From the cell containing the given text, extract its center point as [X, Y] coordinate. 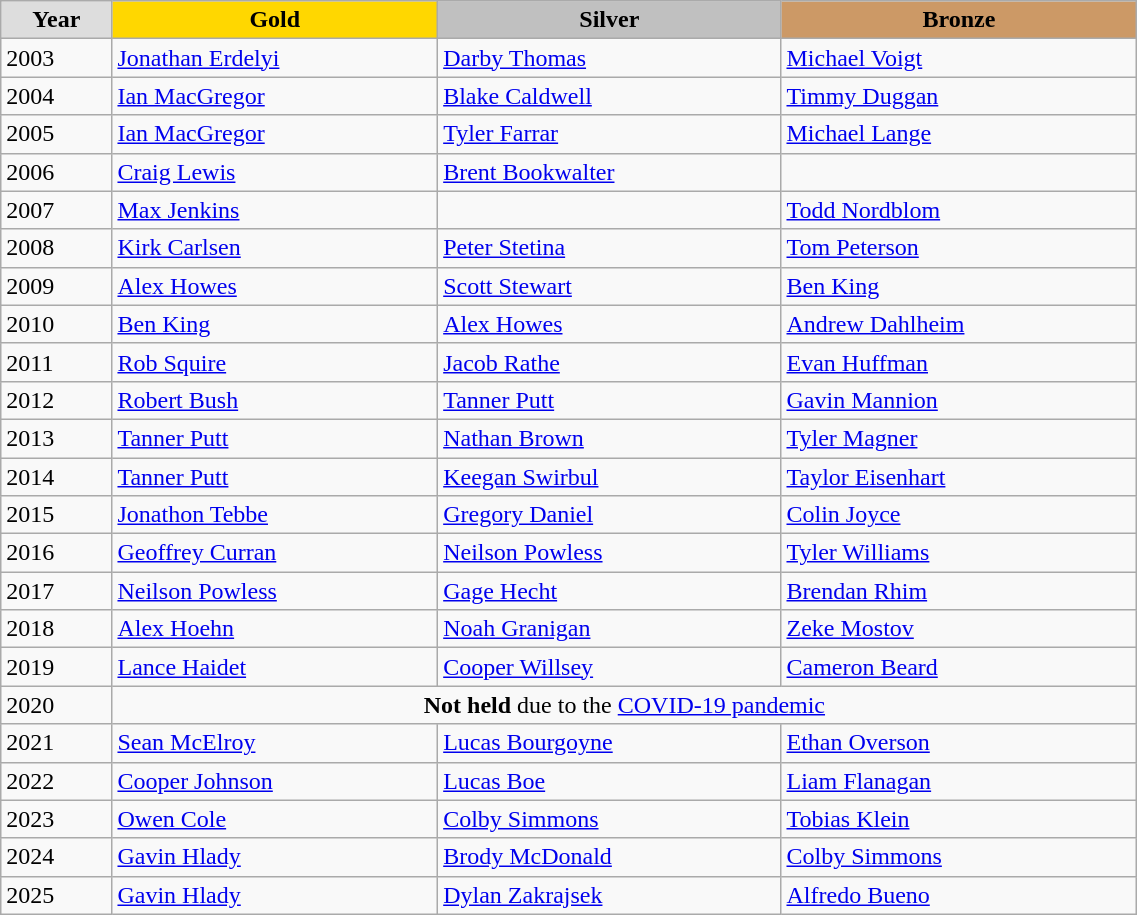
Craig Lewis [275, 172]
2003 [56, 58]
Tyler Magner [959, 438]
2014 [56, 477]
Taylor Eisenhart [959, 477]
Todd Nordblom [959, 210]
Max Jenkins [275, 210]
Gavin Mannion [959, 400]
2025 [56, 895]
Tobias Klein [959, 819]
Lucas Bourgoyne [610, 743]
Cameron Beard [959, 667]
2015 [56, 515]
Cooper Willsey [610, 667]
2007 [56, 210]
Tom Peterson [959, 248]
2005 [56, 134]
Jacob Rathe [610, 362]
2010 [56, 324]
Dylan Zakrajsek [610, 895]
Michael Voigt [959, 58]
Gold [275, 20]
Brody McDonald [610, 857]
Lucas Boe [610, 781]
Cooper Johnson [275, 781]
2019 [56, 667]
2023 [56, 819]
2013 [56, 438]
Gregory Daniel [610, 515]
Nathan Brown [610, 438]
Not held due to the COVID-19 pandemic [624, 705]
Alfredo Bueno [959, 895]
Lance Haidet [275, 667]
Tyler Farrar [610, 134]
2012 [56, 400]
Jonathan Erdelyi [275, 58]
Sean McElroy [275, 743]
Brendan Rhim [959, 591]
Geoffrey Curran [275, 553]
Brent Bookwalter [610, 172]
Peter Stetina [610, 248]
Silver [610, 20]
Darby Thomas [610, 58]
Ethan Overson [959, 743]
2018 [56, 629]
2022 [56, 781]
2016 [56, 553]
2004 [56, 96]
Gage Hecht [610, 591]
Alex Hoehn [275, 629]
Andrew Dahlheim [959, 324]
2024 [56, 857]
Colin Joyce [959, 515]
Robert Bush [275, 400]
Blake Caldwell [610, 96]
2008 [56, 248]
Year [56, 20]
2021 [56, 743]
2006 [56, 172]
2009 [56, 286]
Zeke Mostov [959, 629]
Michael Lange [959, 134]
2011 [56, 362]
Evan Huffman [959, 362]
Jonathon Tebbe [275, 515]
2020 [56, 705]
Noah Granigan [610, 629]
Rob Squire [275, 362]
Keegan Swirbul [610, 477]
Timmy Duggan [959, 96]
2017 [56, 591]
Scott Stewart [610, 286]
Owen Cole [275, 819]
Tyler Williams [959, 553]
Kirk Carlsen [275, 248]
Liam Flanagan [959, 781]
Bronze [959, 20]
